For the text-containing cell, return its midpoint in [X, Y] coordinate format. 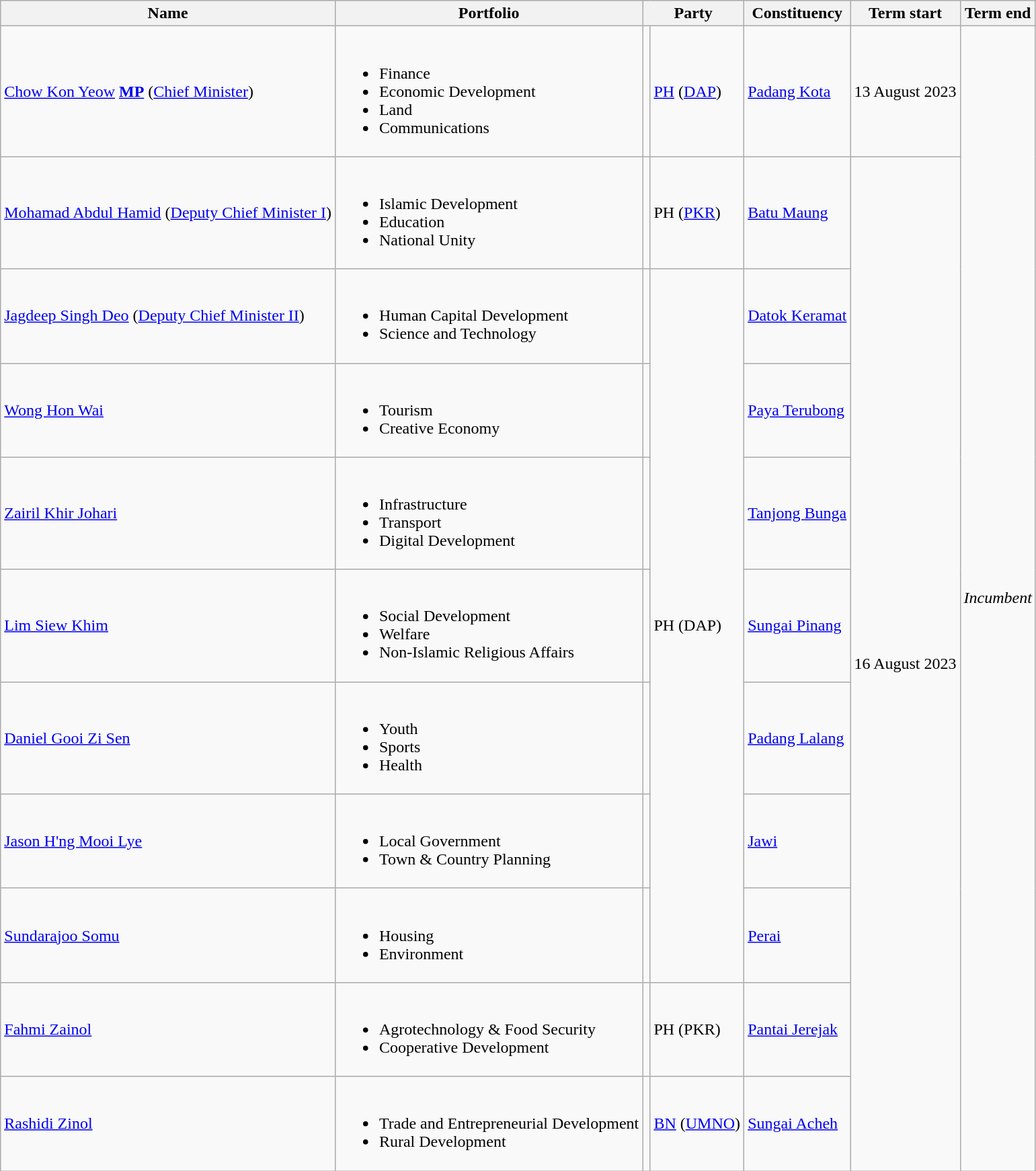
Term start [905, 13]
BN (UMNO) [697, 1123]
Jagdeep Singh Deo (Deputy Chief Minister II) [168, 316]
Tanjong Bunga [797, 514]
Rashidi Zinol [168, 1123]
Zairil Khir Johari [168, 514]
Padang Kota [797, 91]
Paya Terubong [797, 410]
HousingEnvironment [488, 935]
Portfolio [488, 13]
Islamic DevelopmentEducationNational Unity [488, 212]
Party [694, 13]
Sundarajoo Somu [168, 935]
Local GovernmentTown & Country Planning [488, 841]
Agrotechnology & Food SecurityCooperative Development [488, 1029]
Sungai Acheh [797, 1123]
InfrastructureTransportDigital Development [488, 514]
Jason H'ng Mooi Lye [168, 841]
13 August 2023 [905, 91]
Lim Siew Khim [168, 625]
Pantai Jerejak [797, 1029]
TourismCreative Economy [488, 410]
FinanceEconomic DevelopmentLandCommunications [488, 91]
Human Capital DevelopmentScience and Technology [488, 316]
16 August 2023 [905, 664]
Datok Keramat [797, 316]
Mohamad Abdul Hamid (Deputy Chief Minister I) [168, 212]
Trade and Entrepreneurial DevelopmentRural Development [488, 1123]
Wong Hon Wai [168, 410]
Padang Lalang [797, 738]
Name [168, 13]
Fahmi Zainol [168, 1029]
Perai [797, 935]
Constituency [797, 13]
Social DevelopmentWelfareNon-Islamic Religious Affairs [488, 625]
Daniel Gooi Zi Sen [168, 738]
Jawi [797, 841]
Chow Kon Yeow MP (Chief Minister) [168, 91]
Batu Maung [797, 212]
Incumbent [998, 598]
Sungai Pinang [797, 625]
Term end [998, 13]
YouthSportsHealth [488, 738]
